Output the [X, Y] coordinate of the center of the cell containing the given text.  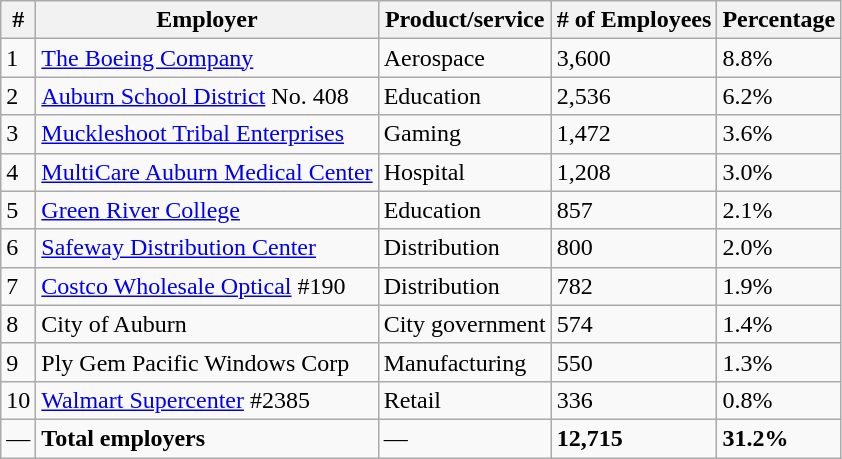
336 [634, 400]
1.4% [779, 324]
8 [18, 324]
2 [18, 96]
Green River College [207, 210]
1 [18, 58]
Muckleshoot Tribal Enterprises [207, 134]
3.6% [779, 134]
Auburn School District No. 408 [207, 96]
800 [634, 248]
857 [634, 210]
Hospital [464, 172]
574 [634, 324]
2.1% [779, 210]
Employer [207, 20]
6.2% [779, 96]
3 [18, 134]
3.0% [779, 172]
# [18, 20]
Safeway Distribution Center [207, 248]
Costco Wholesale Optical #190 [207, 286]
10 [18, 400]
0.8% [779, 400]
Percentage [779, 20]
550 [634, 362]
12,715 [634, 438]
8.8% [779, 58]
Retail [464, 400]
3,600 [634, 58]
Ply Gem Pacific Windows Corp [207, 362]
9 [18, 362]
31.2% [779, 438]
The Boeing Company [207, 58]
Product/service [464, 20]
6 [18, 248]
Total employers [207, 438]
782 [634, 286]
4 [18, 172]
1.9% [779, 286]
2.0% [779, 248]
1.3% [779, 362]
Manufacturing [464, 362]
7 [18, 286]
1,472 [634, 134]
City of Auburn [207, 324]
# of Employees [634, 20]
MultiCare Auburn Medical Center [207, 172]
1,208 [634, 172]
Walmart Supercenter #2385 [207, 400]
Aerospace [464, 58]
2,536 [634, 96]
Gaming [464, 134]
5 [18, 210]
City government [464, 324]
